Pinpoint the cell where the given text exists, returning its (x, y) midpoint coordinate. 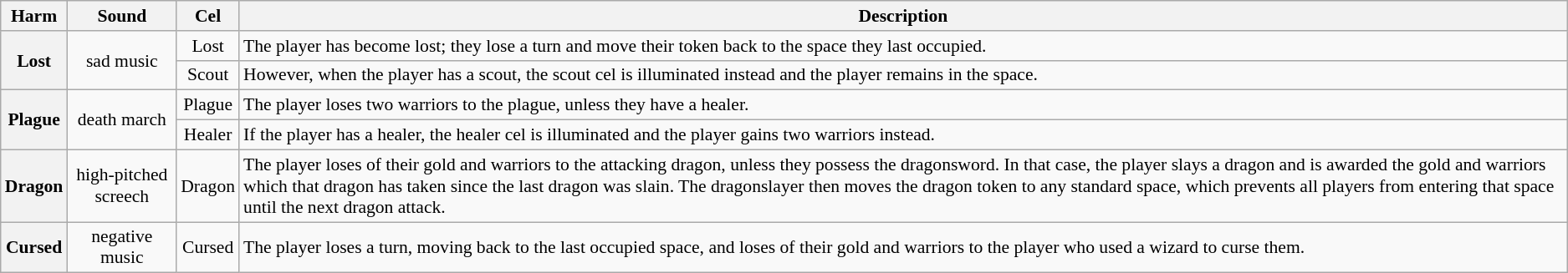
death march (122, 120)
Cel (207, 16)
negative music (122, 247)
Description (903, 16)
The player has become lost; they lose a turn and move their token back to the space they last occupied. (903, 46)
However, when the player has a scout, the scout cel is illuminated instead and the player remains in the space. (903, 75)
The player loses two warriors to the plague, unless they have a healer. (903, 105)
If the player has a healer, the healer cel is illuminated and the player gains two warriors instead. (903, 135)
Scout (207, 75)
Sound (122, 16)
high-pitched screech (122, 185)
Healer (207, 135)
sad music (122, 60)
The player loses a turn, moving back to the last occupied space, and loses of their gold and warriors to the player who used a wizard to curse them. (903, 247)
Harm (34, 16)
